For the text-containing cell, return its midpoint in [X, Y] coordinate format. 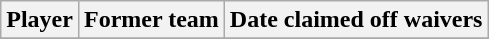
Player [40, 20]
Former team [151, 20]
Date claimed off waivers [356, 20]
